Extract the (x, y) coordinate from the center of the cell holding the provided text.  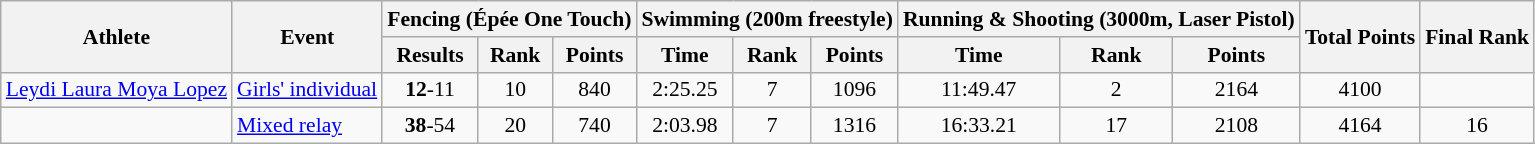
2108 (1236, 126)
2:03.98 (684, 126)
4164 (1360, 126)
16 (1477, 126)
20 (516, 126)
38-54 (430, 126)
17 (1116, 126)
10 (516, 90)
Total Points (1360, 36)
1316 (854, 126)
Swimming (200m freestyle) (767, 19)
Results (430, 55)
Girls' individual (307, 90)
Final Rank (1477, 36)
Event (307, 36)
16:33.21 (979, 126)
Running & Shooting (3000m, Laser Pistol) (1099, 19)
11:49.47 (979, 90)
Leydi Laura Moya Lopez (116, 90)
12-11 (430, 90)
4100 (1360, 90)
1096 (854, 90)
Athlete (116, 36)
2 (1116, 90)
Fencing (Épée One Touch) (509, 19)
840 (595, 90)
740 (595, 126)
Mixed relay (307, 126)
2164 (1236, 90)
2:25.25 (684, 90)
